Identify which cell holds the provided text, then report its [x, y] central coordinate. 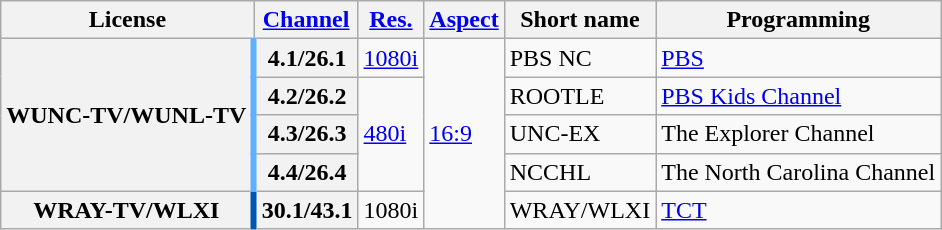
PBS [798, 58]
WRAY/WLXI [580, 210]
PBS Kids Channel [798, 96]
30.1/43.1 [306, 210]
Channel [306, 20]
The Explorer Channel [798, 134]
Res. [391, 20]
License [128, 20]
16:9 [464, 134]
WUNC-TV/WUNL-TV [128, 115]
PBS NC [580, 58]
4.4/26.4 [306, 172]
4.2/26.2 [306, 96]
NCCHL [580, 172]
Aspect [464, 20]
TCT [798, 210]
Short name [580, 20]
4.1/26.1 [306, 58]
Programming [798, 20]
UNC-EX [580, 134]
480i [391, 134]
WRAY-TV/WLXI [128, 210]
4.3/26.3 [306, 134]
ROOTLE [580, 96]
The North Carolina Channel [798, 172]
